Return (X, Y) of the center of cell containing provided text 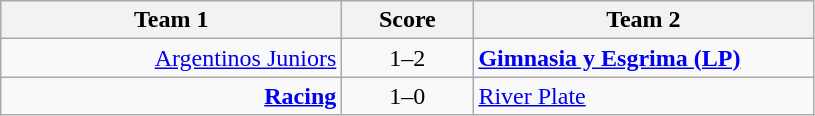
Argentinos Juniors (172, 58)
1–2 (408, 58)
1–0 (408, 96)
Team 2 (644, 20)
Racing (172, 96)
Score (408, 20)
River Plate (644, 96)
Team 1 (172, 20)
Gimnasia y Esgrima (LP) (644, 58)
